Capture the cell that displays the provided text and extract its [x, y] central coordinate. 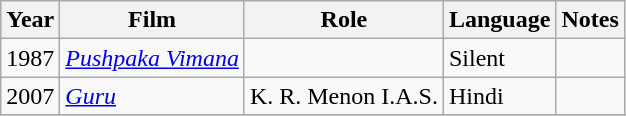
Notes [590, 20]
1987 [30, 58]
Role [344, 20]
K. R. Menon I.A.S. [344, 96]
Silent [499, 58]
Film [152, 20]
Language [499, 20]
2007 [30, 96]
Pushpaka Vimana [152, 58]
Year [30, 20]
Hindi [499, 96]
Guru [152, 96]
